Provide the [x, y] coordinate of the cell's center where the given text is located.  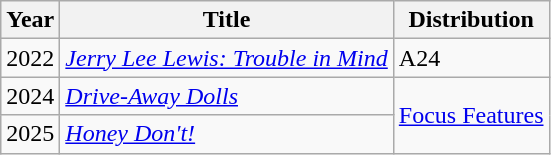
A24 [471, 58]
2024 [30, 96]
2025 [30, 134]
Drive-Away Dolls [226, 96]
2022 [30, 58]
Honey Don't! [226, 134]
Year [30, 20]
Focus Features [471, 115]
Title [226, 20]
Distribution [471, 20]
Jerry Lee Lewis: Trouble in Mind [226, 58]
